Pinpoint the cell where the given text exists, returning its (x, y) midpoint coordinate. 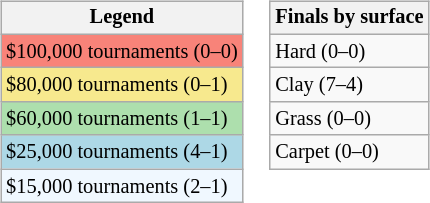
Clay (7–4) (349, 85)
Carpet (0–0) (349, 152)
Grass (0–0) (349, 119)
Finals by surface (349, 18)
Legend (122, 18)
$60,000 tournaments (1–1) (122, 119)
$25,000 tournaments (4–1) (122, 152)
$80,000 tournaments (0–1) (122, 85)
$100,000 tournaments (0–0) (122, 51)
Hard (0–0) (349, 51)
$15,000 tournaments (2–1) (122, 186)
